Return the [X, Y] coordinate for the center point of the cell that contains the specified text.  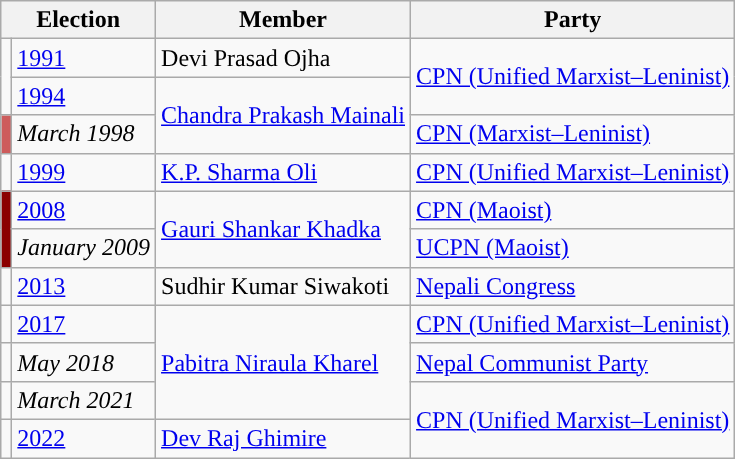
1994 [84, 96]
2008 [84, 210]
Election [78, 20]
2017 [84, 324]
CPN (Maoist) [573, 210]
March 1998 [84, 134]
1999 [84, 172]
Member [284, 20]
January 2009 [84, 248]
Pabitra Niraula Kharel [284, 362]
UCPN (Maoist) [573, 248]
May 2018 [84, 362]
Gauri Shankar Khadka [284, 229]
Sudhir Kumar Siwakoti [284, 286]
Nepal Communist Party [573, 362]
Nepali Congress [573, 286]
Party [573, 20]
CPN (Marxist–Leninist) [573, 134]
Devi Prasad Ojha [284, 58]
2013 [84, 286]
Dev Raj Ghimire [284, 438]
March 2021 [84, 400]
1991 [84, 58]
Chandra Prakash Mainali [284, 115]
2022 [84, 438]
K.P. Sharma Oli [284, 172]
